Scan for the cell matching the given text and deliver its (X, Y) coordinate at center. 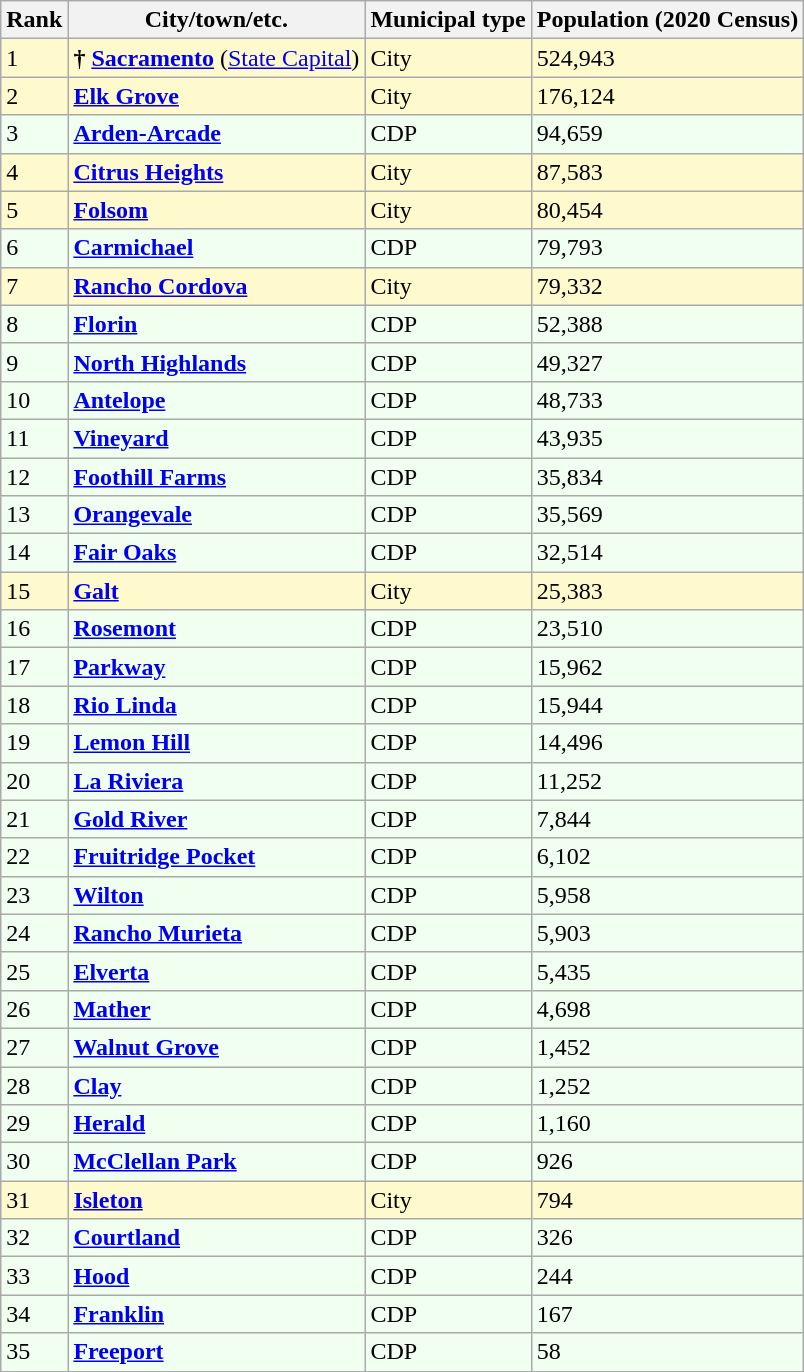
15,962 (667, 667)
176,124 (667, 96)
Antelope (216, 400)
Folsom (216, 210)
Lemon Hill (216, 743)
27 (34, 1047)
58 (667, 1352)
4 (34, 172)
326 (667, 1238)
28 (34, 1085)
Fruitridge Pocket (216, 857)
Elverta (216, 971)
10 (34, 400)
Gold River (216, 819)
Vineyard (216, 438)
1,160 (667, 1124)
6,102 (667, 857)
32 (34, 1238)
49,327 (667, 362)
13 (34, 515)
Mather (216, 1009)
94,659 (667, 134)
La Riviera (216, 781)
29 (34, 1124)
Foothill Farms (216, 477)
5,435 (667, 971)
16 (34, 629)
30 (34, 1162)
244 (667, 1276)
Florin (216, 324)
Herald (216, 1124)
87,583 (667, 172)
48,733 (667, 400)
15 (34, 591)
34 (34, 1314)
14 (34, 553)
7 (34, 286)
Walnut Grove (216, 1047)
Wilton (216, 895)
26 (34, 1009)
31 (34, 1200)
24 (34, 933)
Galt (216, 591)
17 (34, 667)
Courtland (216, 1238)
52,388 (667, 324)
926 (667, 1162)
1,252 (667, 1085)
19 (34, 743)
35,834 (667, 477)
Rank (34, 20)
43,935 (667, 438)
Population (2020 Census) (667, 20)
524,943 (667, 58)
North Highlands (216, 362)
City/town/etc. (216, 20)
167 (667, 1314)
35,569 (667, 515)
11,252 (667, 781)
1 (34, 58)
McClellan Park (216, 1162)
5,958 (667, 895)
25,383 (667, 591)
Rancho Murieta (216, 933)
14,496 (667, 743)
22 (34, 857)
5 (34, 210)
79,332 (667, 286)
9 (34, 362)
Orangevale (216, 515)
35 (34, 1352)
12 (34, 477)
† Sacramento (State Capital) (216, 58)
21 (34, 819)
Rosemont (216, 629)
20 (34, 781)
Freeport (216, 1352)
11 (34, 438)
Citrus Heights (216, 172)
8 (34, 324)
2 (34, 96)
7,844 (667, 819)
Isleton (216, 1200)
4,698 (667, 1009)
Arden-Arcade (216, 134)
6 (34, 248)
1,452 (667, 1047)
Hood (216, 1276)
Rancho Cordova (216, 286)
3 (34, 134)
Clay (216, 1085)
15,944 (667, 705)
Parkway (216, 667)
794 (667, 1200)
Rio Linda (216, 705)
23,510 (667, 629)
23 (34, 895)
5,903 (667, 933)
Fair Oaks (216, 553)
Franklin (216, 1314)
25 (34, 971)
18 (34, 705)
32,514 (667, 553)
Elk Grove (216, 96)
80,454 (667, 210)
Carmichael (216, 248)
33 (34, 1276)
79,793 (667, 248)
Municipal type (448, 20)
